Scan for the cell matching the given text and deliver its (x, y) coordinate at center. 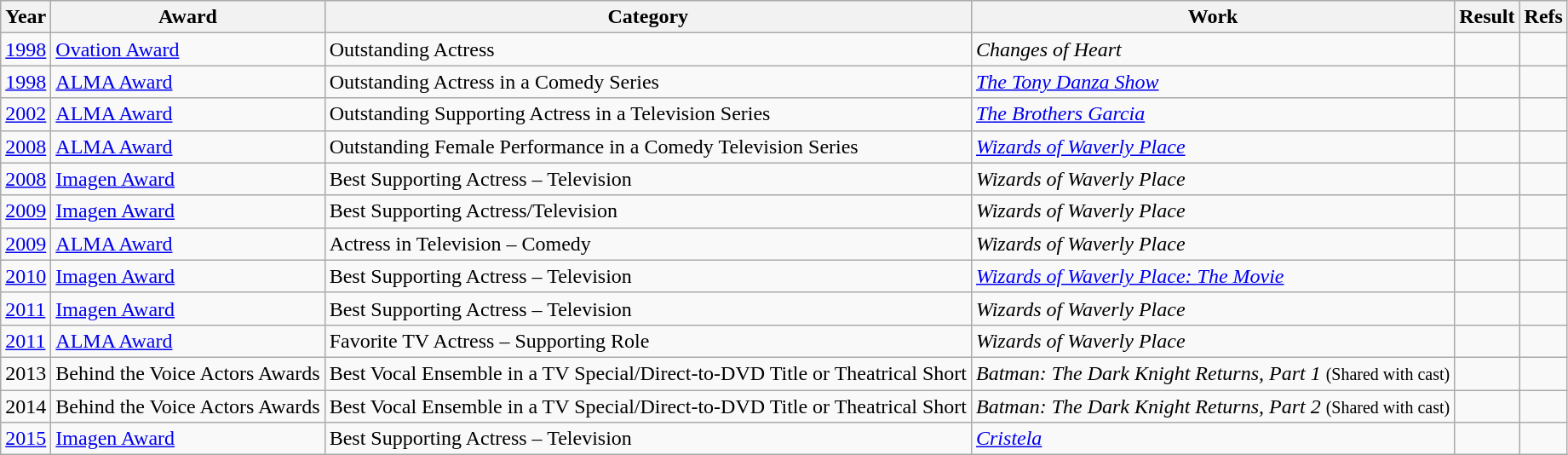
Changes of Heart (1213, 49)
Refs (1543, 17)
Work (1213, 17)
Wizards of Waverly Place: The Movie (1213, 276)
The Brothers Garcia (1213, 114)
Outstanding Actress in a Comedy Series (647, 82)
Cristela (1213, 439)
Best Supporting Actress/Television (647, 211)
2014 (26, 406)
Batman: The Dark Knight Returns, Part 2 (Shared with cast) (1213, 406)
2002 (26, 114)
Result (1487, 17)
2010 (26, 276)
Year (26, 17)
Award (187, 17)
Batman: The Dark Knight Returns, Part 1 (Shared with cast) (1213, 373)
Outstanding Supporting Actress in a Television Series (647, 114)
Favorite TV Actress – Supporting Role (647, 341)
Outstanding Actress (647, 49)
2015 (26, 439)
2013 (26, 373)
Outstanding Female Performance in a Comedy Television Series (647, 147)
Ovation Award (187, 49)
The Tony Danza Show (1213, 82)
Category (647, 17)
Actress in Television – Comedy (647, 244)
